Output the [x, y] coordinate of the center of the cell containing the given text.  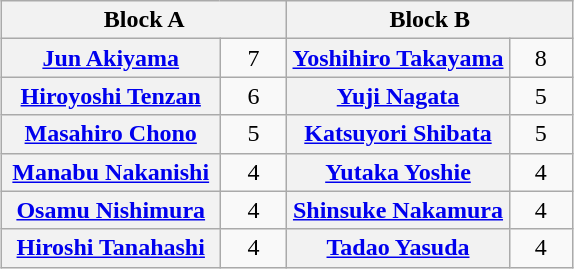
Yutaka Yoshie [398, 172]
Hiroshi Tanahashi [110, 248]
8 [541, 58]
Tadao Yasuda [398, 248]
Osamu Nishimura [110, 210]
Manabu Nakanishi [110, 172]
Katsuyori Shibata [398, 134]
7 [254, 58]
Yoshihiro Takayama [398, 58]
Jun Akiyama [110, 58]
6 [254, 96]
Block A [144, 20]
Shinsuke Nakamura [398, 210]
Block B [430, 20]
Yuji Nagata [398, 96]
Hiroyoshi Tenzan [110, 96]
Masahiro Chono [110, 134]
